Pinpoint the cell where the given text exists, returning its [x, y] midpoint coordinate. 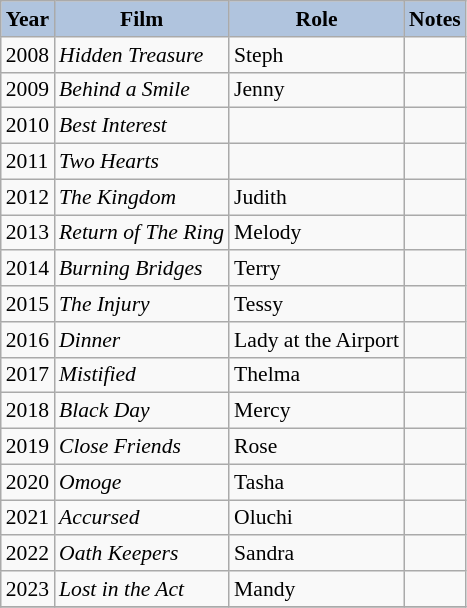
Behind a Smile [142, 90]
2009 [28, 90]
Notes [435, 19]
Jenny [316, 90]
Burning Bridges [142, 269]
Hidden Treasure [142, 55]
2017 [28, 375]
2015 [28, 304]
2014 [28, 269]
Role [316, 19]
2020 [28, 482]
Lost in the Act [142, 589]
Melody [316, 233]
2010 [28, 126]
The Kingdom [142, 197]
Close Friends [142, 447]
Lady at the Airport [316, 340]
Black Day [142, 411]
Two Hearts [142, 162]
The Injury [142, 304]
Judith [316, 197]
Dinner [142, 340]
Thelma [316, 375]
Film [142, 19]
Tasha [316, 482]
Best Interest [142, 126]
2018 [28, 411]
Terry [316, 269]
2012 [28, 197]
Year [28, 19]
2016 [28, 340]
Return of The Ring [142, 233]
Mandy [316, 589]
2011 [28, 162]
Tessy [316, 304]
Sandra [316, 554]
2023 [28, 589]
2013 [28, 233]
Mistified [142, 375]
Steph [316, 55]
Rose [316, 447]
Oluchi [316, 518]
Accursed [142, 518]
2019 [28, 447]
Mercy [316, 411]
2022 [28, 554]
Omoge [142, 482]
Oath Keepers [142, 554]
2008 [28, 55]
2021 [28, 518]
